Locate the cell with the specified text and output its [x, y] center coordinate. 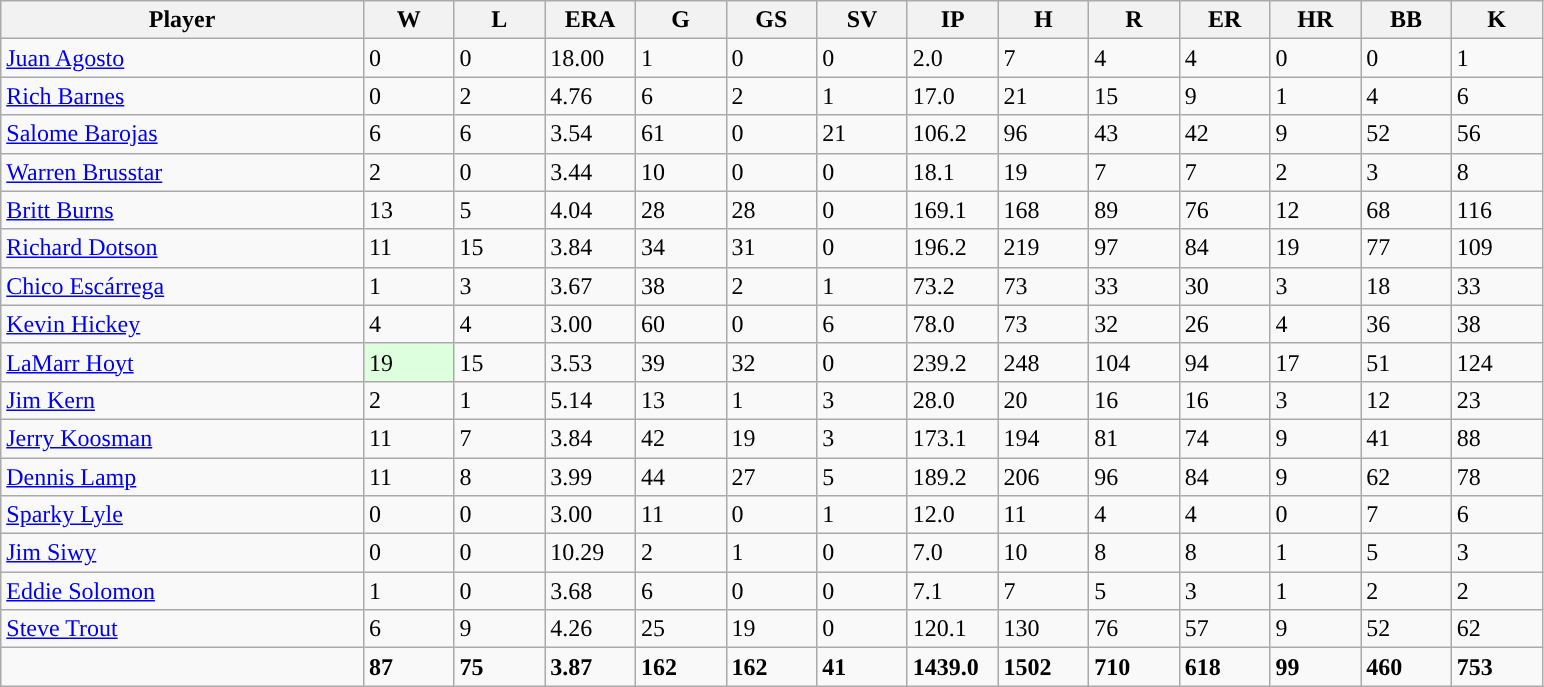
Eddie Solomon [182, 591]
61 [680, 134]
7.0 [952, 553]
H [1044, 20]
LaMarr Hoyt [182, 362]
23 [1496, 400]
248 [1044, 362]
ER [1224, 20]
3.44 [590, 172]
120.1 [952, 629]
Salome Barojas [182, 134]
10.29 [590, 553]
74 [1224, 438]
44 [680, 477]
4.04 [590, 210]
87 [408, 667]
Chico Escárrega [182, 286]
168 [1044, 210]
Richard Dotson [182, 248]
194 [1044, 438]
HR [1316, 20]
219 [1044, 248]
116 [1496, 210]
Jim Siwy [182, 553]
239.2 [952, 362]
60 [680, 324]
18.00 [590, 58]
75 [500, 667]
25 [680, 629]
34 [680, 248]
7.1 [952, 591]
97 [1134, 248]
28.0 [952, 400]
W [408, 20]
3.99 [590, 477]
206 [1044, 477]
GS [772, 20]
18.1 [952, 172]
710 [1134, 667]
12.0 [952, 515]
26 [1224, 324]
56 [1496, 134]
109 [1496, 248]
39 [680, 362]
27 [772, 477]
1439.0 [952, 667]
94 [1224, 362]
78 [1496, 477]
17.0 [952, 96]
753 [1496, 667]
3.54 [590, 134]
Jerry Koosman [182, 438]
30 [1224, 286]
4.26 [590, 629]
18 [1406, 286]
Rich Barnes [182, 96]
89 [1134, 210]
Juan Agosto [182, 58]
Steve Trout [182, 629]
Player [182, 20]
Warren Brusstar [182, 172]
20 [1044, 400]
G [680, 20]
99 [1316, 667]
78.0 [952, 324]
2.0 [952, 58]
124 [1496, 362]
81 [1134, 438]
36 [1406, 324]
618 [1224, 667]
77 [1406, 248]
BB [1406, 20]
L [500, 20]
3.53 [590, 362]
106.2 [952, 134]
3.87 [590, 667]
SV [862, 20]
Britt Burns [182, 210]
K [1496, 20]
1502 [1044, 667]
3.67 [590, 286]
104 [1134, 362]
43 [1134, 134]
189.2 [952, 477]
ERA [590, 20]
R [1134, 20]
4.76 [590, 96]
51 [1406, 362]
Jim Kern [182, 400]
173.1 [952, 438]
130 [1044, 629]
Dennis Lamp [182, 477]
31 [772, 248]
IP [952, 20]
68 [1406, 210]
5.14 [590, 400]
17 [1316, 362]
73.2 [952, 286]
57 [1224, 629]
3.68 [590, 591]
169.1 [952, 210]
196.2 [952, 248]
88 [1496, 438]
Sparky Lyle [182, 515]
460 [1406, 667]
Kevin Hickey [182, 324]
